Extract the (X, Y) coordinate from the center of the cell holding the provided text.  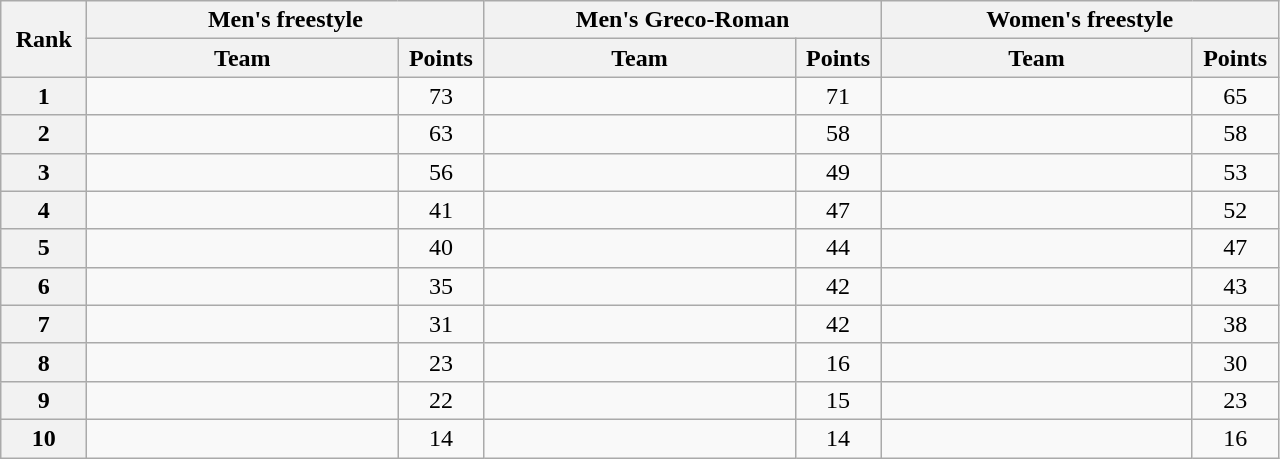
4 (44, 210)
1 (44, 96)
Women's freestyle (1080, 20)
7 (44, 324)
6 (44, 286)
Men's freestyle (286, 20)
49 (838, 172)
52 (1235, 210)
71 (838, 96)
31 (441, 324)
65 (1235, 96)
41 (441, 210)
2 (44, 134)
8 (44, 362)
53 (1235, 172)
43 (1235, 286)
Rank (44, 39)
30 (1235, 362)
44 (838, 248)
22 (441, 400)
15 (838, 400)
5 (44, 248)
73 (441, 96)
Men's Greco-Roman (682, 20)
63 (441, 134)
35 (441, 286)
40 (441, 248)
10 (44, 438)
3 (44, 172)
9 (44, 400)
56 (441, 172)
38 (1235, 324)
